Scan for the cell matching the given text and deliver its [x, y] coordinate at center. 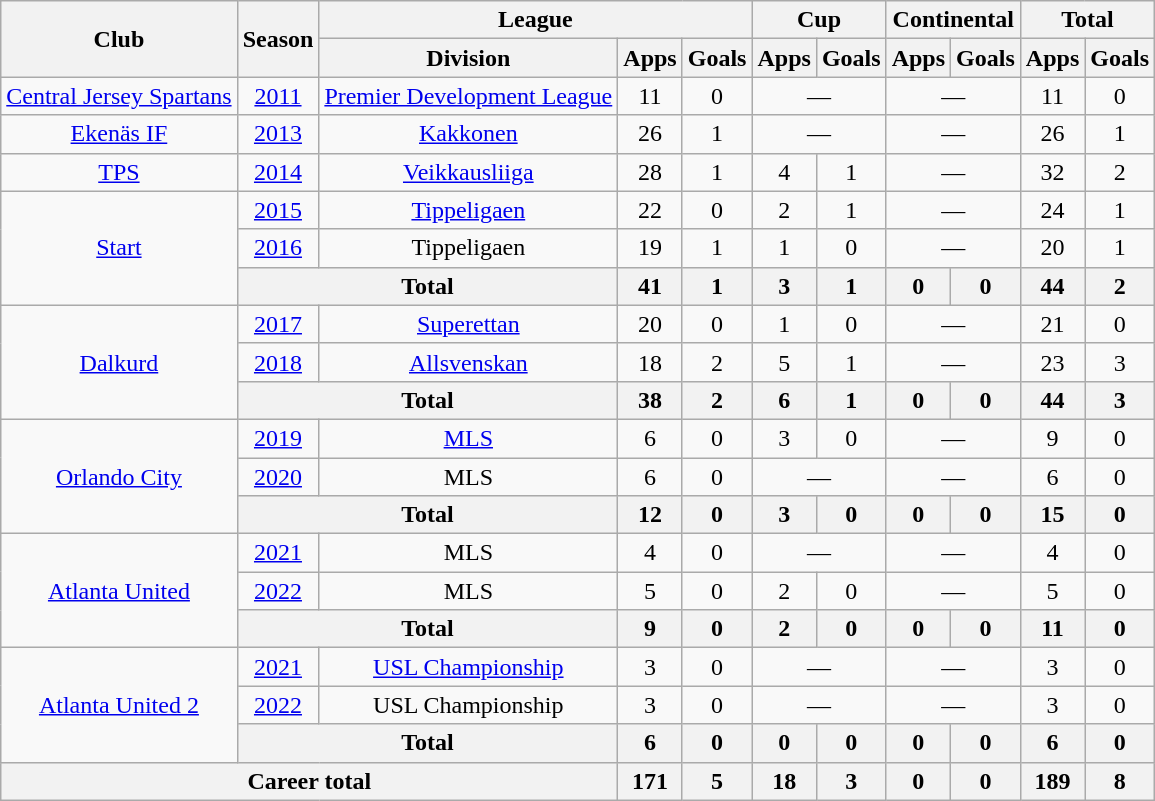
2017 [278, 324]
32 [1052, 172]
15 [1052, 515]
189 [1052, 781]
38 [650, 400]
41 [650, 286]
24 [1052, 210]
Kakkonen [468, 134]
Orlando City [119, 476]
28 [650, 172]
2020 [278, 477]
22 [650, 210]
Superettan [468, 324]
Club [119, 39]
2015 [278, 210]
2011 [278, 96]
League [536, 20]
23 [1052, 362]
12 [650, 515]
Premier Development League [468, 96]
171 [650, 781]
Dalkurd [119, 362]
Veikkausliiga [468, 172]
19 [650, 248]
2016 [278, 248]
2018 [278, 362]
Career total [310, 781]
8 [1120, 781]
2014 [278, 172]
Cup [819, 20]
Ekenäs IF [119, 134]
Atlanta United [119, 591]
Allsvenskan [468, 362]
Continental [953, 20]
Start [119, 248]
Atlanta United 2 [119, 705]
2019 [278, 438]
TPS [119, 172]
21 [1052, 324]
Central Jersey Spartans [119, 96]
2013 [278, 134]
Division [468, 58]
Season [278, 39]
